Find where the given text appears and provide that cell's center as (X, Y) coordinate. 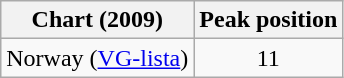
11 (268, 58)
Chart (2009) (98, 20)
Norway (VG-lista) (98, 58)
Peak position (268, 20)
